Extract the [x, y] coordinate from the center of the cell holding the provided text.  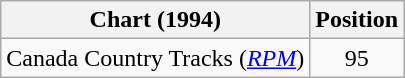
95 [357, 58]
Canada Country Tracks (RPM) [156, 58]
Chart (1994) [156, 20]
Position [357, 20]
